Pinpoint the cell where the given text exists, returning its [X, Y] midpoint coordinate. 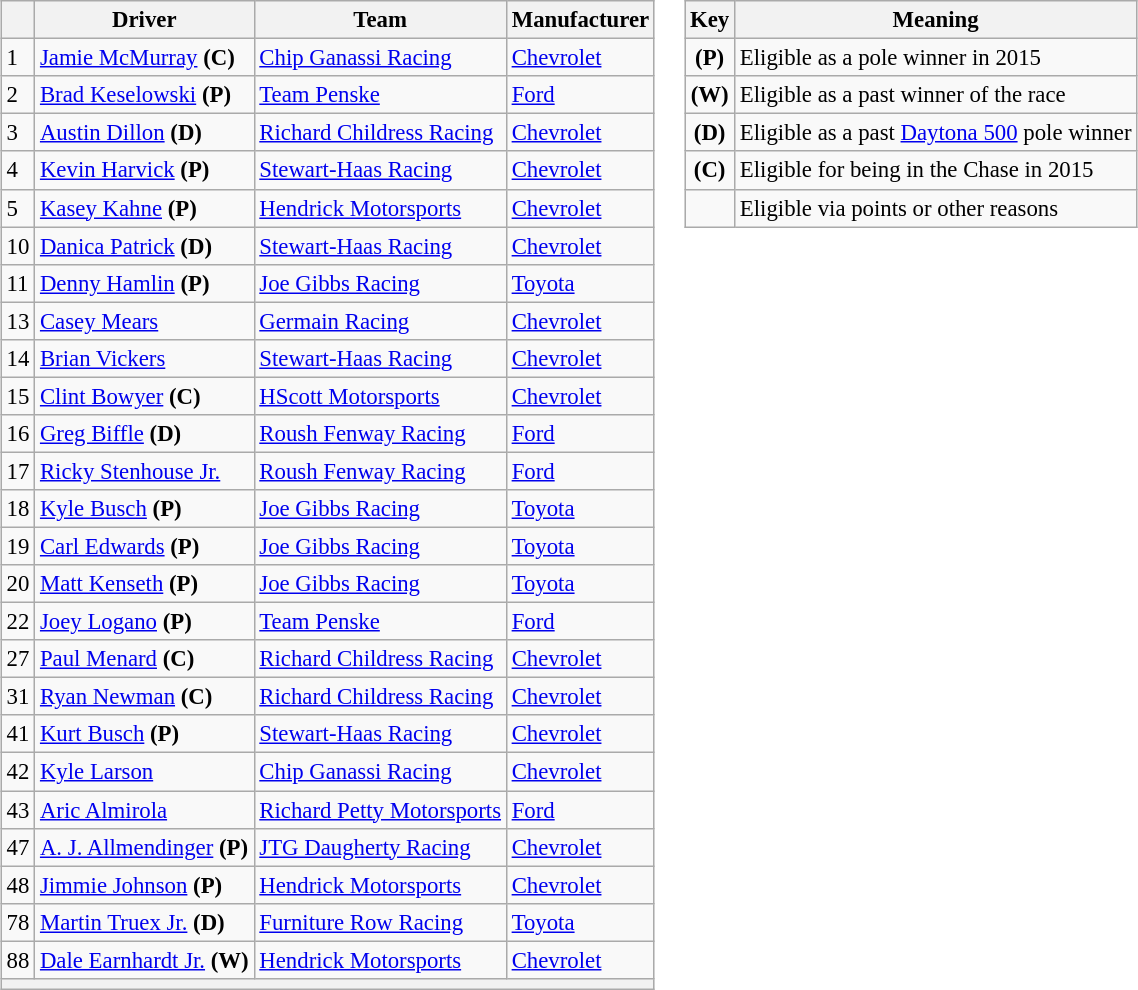
42 [18, 772]
Germain Racing [380, 321]
HScott Motorsports [380, 396]
Driver [144, 20]
Eligible as a past winner of the race [936, 95]
5 [18, 208]
4 [18, 170]
Team [380, 20]
19 [18, 546]
Clint Bowyer (C) [144, 396]
Ryan Newman (C) [144, 697]
13 [18, 321]
Eligible via points or other reasons [936, 208]
Key [710, 20]
Aric Almirola [144, 809]
Danica Patrick (D) [144, 246]
(W) [710, 95]
Casey Mears [144, 321]
Denny Hamlin (P) [144, 283]
(C) [710, 170]
11 [18, 283]
Kyle Busch (P) [144, 509]
Meaning [936, 20]
1 [18, 58]
88 [18, 960]
Richard Petty Motorsports [380, 809]
43 [18, 809]
10 [18, 246]
(D) [710, 133]
Eligible as a pole winner in 2015 [936, 58]
Kasey Kahne (P) [144, 208]
JTG Daugherty Racing [380, 847]
Manufacturer [580, 20]
Austin Dillon (D) [144, 133]
Kurt Busch (P) [144, 734]
Greg Biffle (D) [144, 434]
47 [18, 847]
Eligible for being in the Chase in 2015 [936, 170]
14 [18, 358]
Matt Kenseth (P) [144, 584]
Furniture Row Racing [380, 922]
16 [18, 434]
Ricky Stenhouse Jr. [144, 471]
Dale Earnhardt Jr. (W) [144, 960]
Joey Logano (P) [144, 622]
27 [18, 659]
17 [18, 471]
31 [18, 697]
Brian Vickers [144, 358]
Kevin Harvick (P) [144, 170]
3 [18, 133]
15 [18, 396]
Jamie McMurray (C) [144, 58]
Jimmie Johnson (P) [144, 885]
Kyle Larson [144, 772]
48 [18, 885]
20 [18, 584]
(P) [710, 58]
A. J. Allmendinger (P) [144, 847]
2 [18, 95]
Eligible as a past Daytona 500 pole winner [936, 133]
18 [18, 509]
Paul Menard (C) [144, 659]
Brad Keselowski (P) [144, 95]
78 [18, 922]
Carl Edwards (P) [144, 546]
Martin Truex Jr. (D) [144, 922]
22 [18, 622]
41 [18, 734]
